For the text-containing cell, return its midpoint in [X, Y] coordinate format. 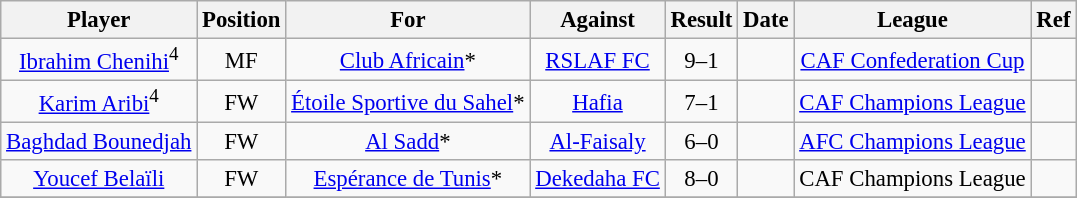
AFC Champions League [912, 142]
Against [598, 20]
League [912, 20]
6–0 [702, 142]
Ref [1054, 20]
Position [242, 20]
Youcef Belaïli [99, 179]
For [408, 20]
Hafia [598, 102]
8–0 [702, 179]
Baghdad Bounedjah [99, 142]
Al-Faisaly [598, 142]
Player [99, 20]
Espérance de Tunis* [408, 179]
MF [242, 60]
Étoile Sportive du Sahel* [408, 102]
Dekedaha FC [598, 179]
Result [702, 20]
RSLAF FC [598, 60]
7–1 [702, 102]
Date [766, 20]
Al Sadd* [408, 142]
Club Africain* [408, 60]
Karim Aribi4 [99, 102]
Ibrahim Chenihi4 [99, 60]
CAF Confederation Cup [912, 60]
9–1 [702, 60]
